For the text-containing cell, return its midpoint in [x, y] coordinate format. 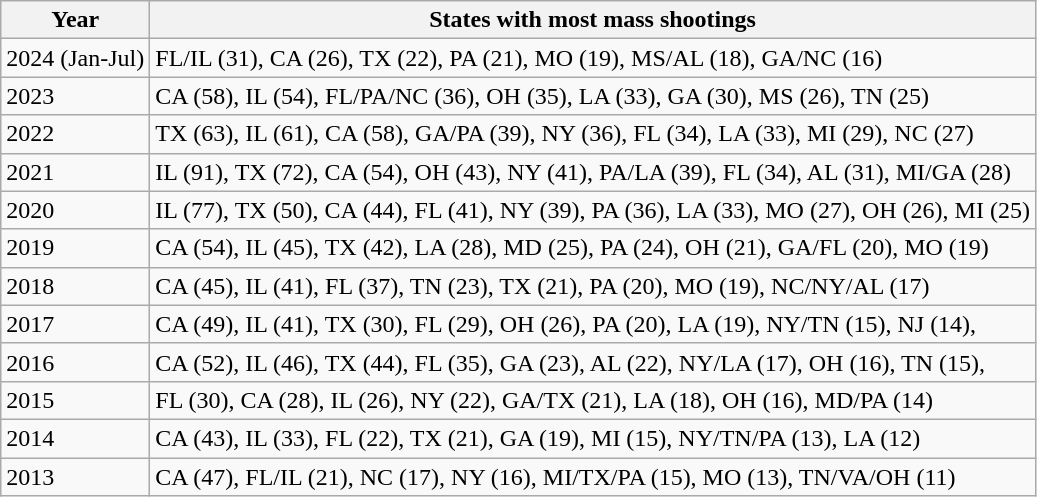
CA (58), IL (54), FL/PA/NC (36), OH (35), LA (33), GA (30), MS (26), TN (25) [593, 96]
FL (30), CA (28), IL (26), NY (22), GA/TX (21), LA (18), OH (16), MD/PA (14) [593, 400]
2019 [76, 248]
2018 [76, 286]
2015 [76, 400]
2024 (Jan-Jul) [76, 58]
IL (91), TX (72), CA (54), OH (43), NY (41), PA/LA (39), FL (34), AL (31), MI/GA (28) [593, 172]
2023 [76, 96]
CA (52), IL (46), TX (44), FL (35), GA (23), AL (22), NY/LA (17), OH (16), TN (15), [593, 362]
2022 [76, 134]
2014 [76, 438]
States with most mass shootings [593, 20]
2021 [76, 172]
2013 [76, 477]
CA (45), IL (41), FL (37), TN (23), TX (21), PA (20), MO (19), NC/NY/AL (17) [593, 286]
IL (77), TX (50), CA (44), FL (41), NY (39), PA (36), LA (33), MO (27), OH (26), MI (25) [593, 210]
CA (54), IL (45), TX (42), LA (28), MD (25), PA (24), OH (21), GA/FL (20), MO (19) [593, 248]
2017 [76, 324]
TX (63), IL (61), CA (58), GA/PA (39), NY (36), FL (34), LA (33), MI (29), NC (27) [593, 134]
2020 [76, 210]
CA (43), IL (33), FL (22), TX (21), GA (19), MI (15), NY/TN/PA (13), LA (12) [593, 438]
2016 [76, 362]
CA (49), IL (41), TX (30), FL (29), OH (26), PA (20), LA (19), NY/TN (15), NJ (14), [593, 324]
CA (47), FL/IL (21), NC (17), NY (16), MI/TX/PA (15), MO (13), TN/VA/OH (11) [593, 477]
Year [76, 20]
FL/IL (31), CA (26), TX (22), PA (21), MO (19), MS/AL (18), GA/NC (16) [593, 58]
